From the cell containing the given text, extract its center point as [X, Y] coordinate. 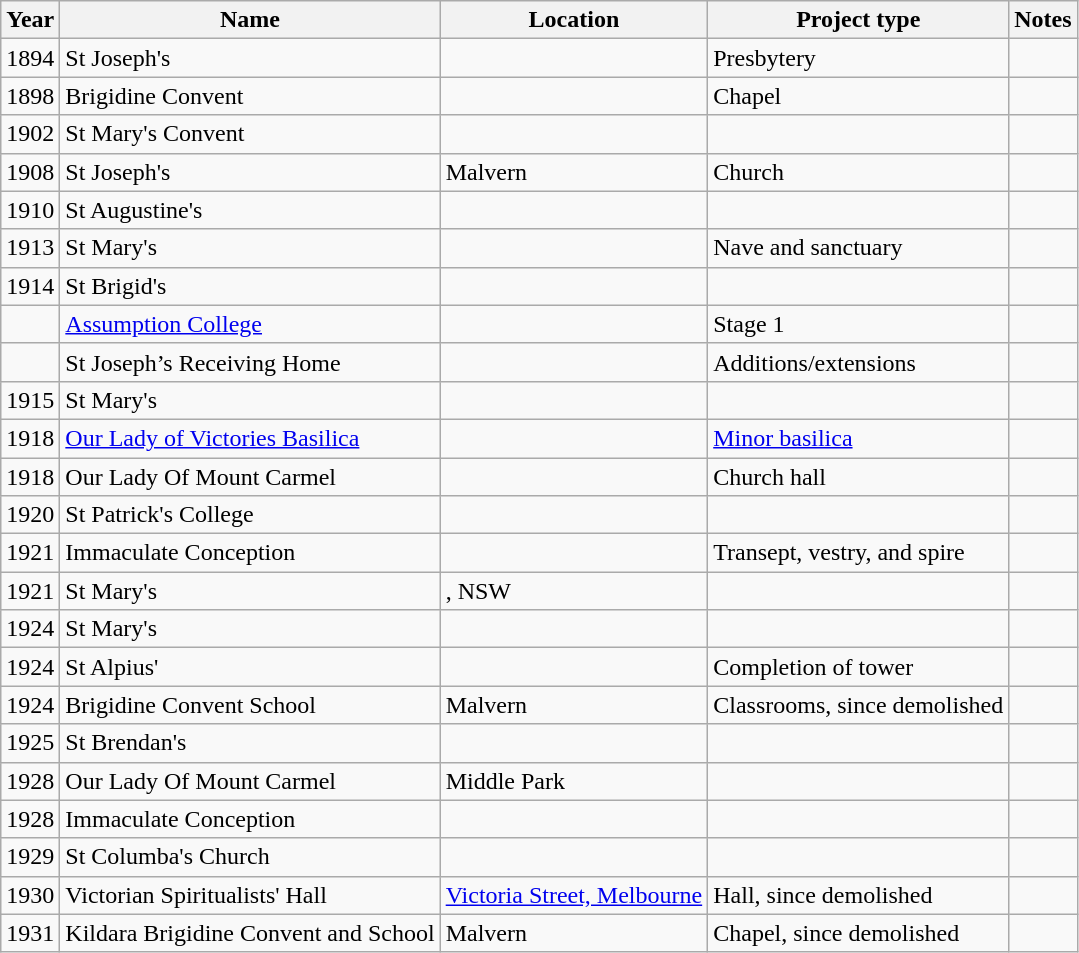
1902 [30, 134]
Additions/extensions [858, 362]
Victoria Street, Melbourne [574, 895]
Chapel, since demolished [858, 933]
Year [30, 20]
Location [574, 20]
Completion of tower [858, 667]
Kildara Brigidine Convent and School [250, 933]
St Columba's Church [250, 857]
St Brendan's [250, 743]
Hall, since demolished [858, 895]
1908 [30, 172]
Chapel [858, 96]
1898 [30, 96]
, NSW [574, 591]
St Joseph’s Receiving Home [250, 362]
Project type [858, 20]
1894 [30, 58]
1930 [30, 895]
Middle Park [574, 781]
1925 [30, 743]
St Patrick's College [250, 515]
Nave and sanctuary [858, 248]
1910 [30, 210]
Notes [1043, 20]
Church [858, 172]
St Mary's Convent [250, 134]
Stage 1 [858, 324]
Assumption College [250, 324]
1915 [30, 400]
St Brigid's [250, 286]
Name [250, 20]
Presbytery [858, 58]
Our Lady of Victories Basilica [250, 438]
Brigidine Convent [250, 96]
Minor basilica [858, 438]
1931 [30, 933]
1929 [30, 857]
Transept, vestry, and spire [858, 553]
St Augustine's [250, 210]
Victorian Spiritualists' Hall [250, 895]
1920 [30, 515]
1914 [30, 286]
Brigidine Convent School [250, 705]
Church hall [858, 477]
Classrooms, since demolished [858, 705]
1913 [30, 248]
St Alpius' [250, 667]
